Locate the cell with the specified text and output its [x, y] center coordinate. 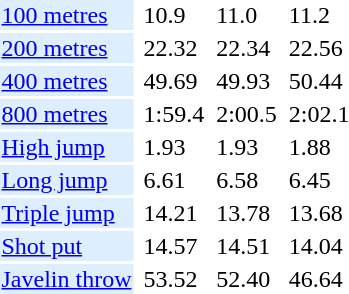
14.51 [247, 246]
2:00.5 [247, 114]
22.34 [247, 48]
53.52 [174, 279]
Long jump [66, 180]
14.21 [174, 213]
6.61 [174, 180]
100 metres [66, 15]
11.0 [247, 15]
13.78 [247, 213]
49.69 [174, 81]
49.93 [247, 81]
22.32 [174, 48]
6.58 [247, 180]
800 metres [66, 114]
1:59.4 [174, 114]
Shot put [66, 246]
Javelin throw [66, 279]
10.9 [174, 15]
400 metres [66, 81]
14.57 [174, 246]
52.40 [247, 279]
Triple jump [66, 213]
200 metres [66, 48]
High jump [66, 147]
